Output the (x, y) coordinate of the center of the cell containing the given text.  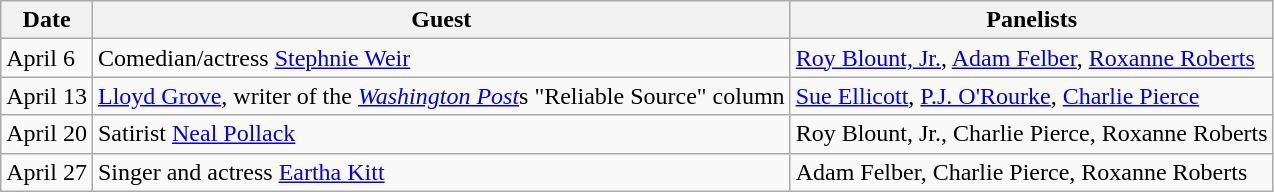
Roy Blount, Jr., Adam Felber, Roxanne Roberts (1032, 58)
Satirist Neal Pollack (441, 134)
April 6 (47, 58)
Date (47, 20)
Lloyd Grove, writer of the Washington Posts "Reliable Source" column (441, 96)
April 27 (47, 172)
Adam Felber, Charlie Pierce, Roxanne Roberts (1032, 172)
April 13 (47, 96)
Comedian/actress Stephnie Weir (441, 58)
April 20 (47, 134)
Panelists (1032, 20)
Singer and actress Eartha Kitt (441, 172)
Sue Ellicott, P.J. O'Rourke, Charlie Pierce (1032, 96)
Roy Blount, Jr., Charlie Pierce, Roxanne Roberts (1032, 134)
Guest (441, 20)
